From the cell containing the given text, extract its center point as [X, Y] coordinate. 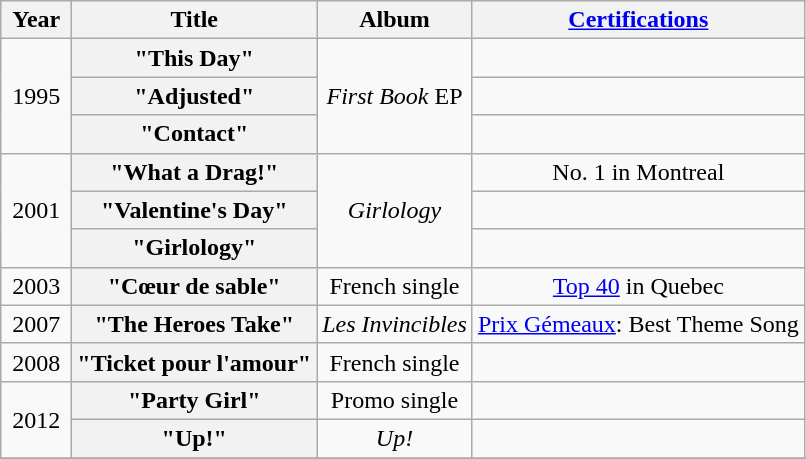
Album [395, 20]
"The Heroes Take" [194, 324]
2003 [36, 286]
"Cœur de sable" [194, 286]
Promo single [395, 400]
Top 40 in Quebec [638, 286]
2012 [36, 419]
Certifications [638, 20]
"Valentine's Day" [194, 210]
"Party Girl" [194, 400]
"This Day" [194, 58]
Prix Gémeaux: Best Theme Song [638, 324]
Up! [395, 438]
1995 [36, 96]
2007 [36, 324]
"Girlology" [194, 248]
Title [194, 20]
Year [36, 20]
Les Invincibles [395, 324]
"What a Drag!" [194, 172]
2001 [36, 210]
"Up!" [194, 438]
First Book EP [395, 96]
"Contact" [194, 134]
"Adjusted" [194, 96]
2008 [36, 362]
No. 1 in Montreal [638, 172]
"Ticket pour l'amour" [194, 362]
Girlology [395, 210]
